Capture the cell that displays the provided text and extract its [X, Y] central coordinate. 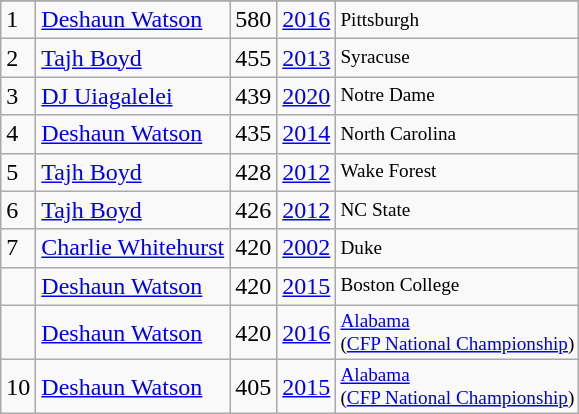
580 [254, 20]
10 [18, 386]
Duke [458, 248]
6 [18, 210]
NC State [458, 210]
3 [18, 96]
Pittsburgh [458, 20]
Notre Dame [458, 96]
5 [18, 172]
7 [18, 248]
4 [18, 134]
Wake Forest [458, 172]
North Carolina [458, 134]
435 [254, 134]
2014 [306, 134]
DJ Uiagalelei [133, 96]
2020 [306, 96]
439 [254, 96]
405 [254, 386]
Syracuse [458, 58]
455 [254, 58]
Boston College [458, 286]
2002 [306, 248]
2 [18, 58]
Charlie Whitehurst [133, 248]
1 [18, 20]
2013 [306, 58]
428 [254, 172]
426 [254, 210]
